For the text-containing cell, return its midpoint in [x, y] coordinate format. 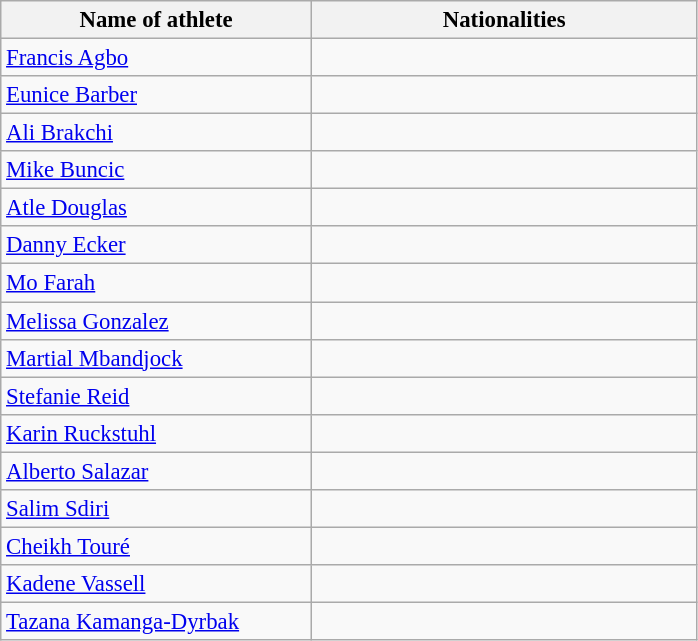
Martial Mbandjock [156, 358]
Name of athlete [156, 20]
Cheikh Touré [156, 546]
Atle Douglas [156, 208]
Salim Sdiri [156, 509]
Alberto Salazar [156, 471]
Eunice Barber [156, 95]
Melissa Gonzalez [156, 321]
Ali Brakchi [156, 133]
Mo Farah [156, 283]
Stefanie Reid [156, 396]
Mike Buncic [156, 170]
Nationalities [504, 20]
Kadene Vassell [156, 584]
Karin Ruckstuhl [156, 433]
Francis Agbo [156, 58]
Tazana Kamanga-Dyrbak [156, 621]
Danny Ecker [156, 245]
